Pinpoint the cell where the given text exists, returning its [X, Y] midpoint coordinate. 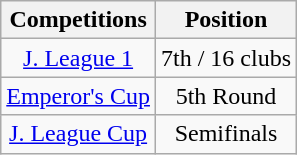
Competitions [78, 20]
Position [226, 20]
Emperor's Cup [78, 96]
7th / 16 clubs [226, 58]
5th Round [226, 96]
J. League Cup [78, 134]
J. League 1 [78, 58]
Semifinals [226, 134]
